Capture the cell that displays the provided text and extract its [x, y] central coordinate. 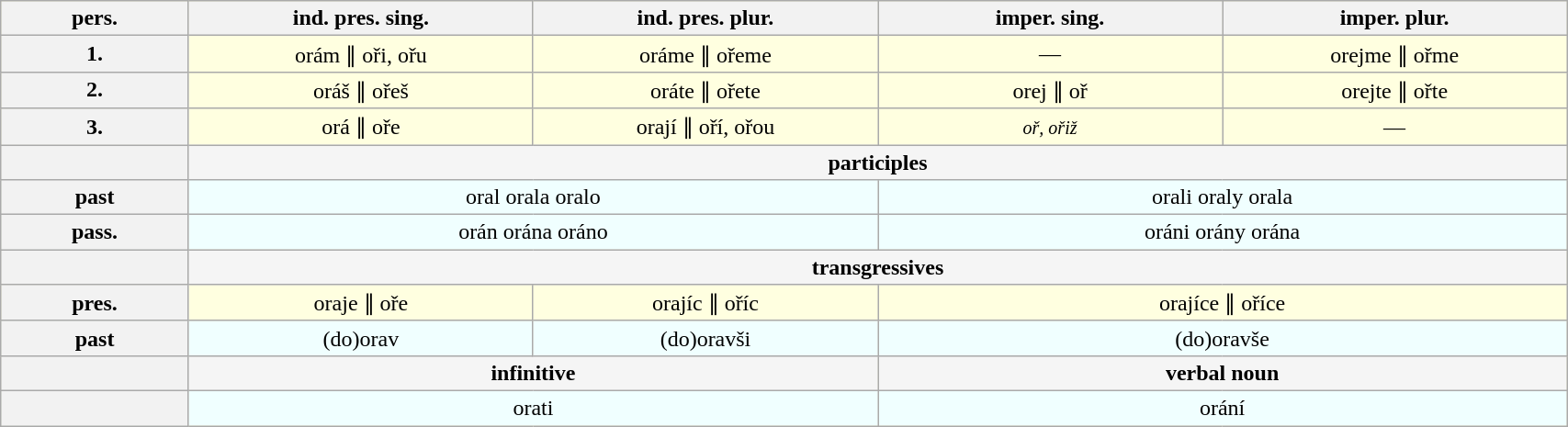
pres. [96, 303]
infinitive [533, 373]
orati [533, 408]
participles [877, 163]
orejte ∥ ořte [1394, 90]
oř, ořiž [1051, 127]
orajíc ∥ oříc [705, 303]
(do)orav [360, 338]
oráme ∥ ořeme [705, 54]
orán orána oráno [533, 232]
ind. pres. sing. [360, 18]
ind. pres. plur. [705, 18]
imper. plur. [1394, 18]
orejme ∥ ořme [1394, 54]
orají ∥ oří, ořou [705, 127]
pass. [96, 232]
3. [96, 127]
orej ∥ oř [1051, 90]
oráš ∥ ořeš [360, 90]
oraje ∥ oře [360, 303]
transgressives [877, 267]
oráni orány orána [1223, 232]
oral orala oralo [533, 197]
orajíce ∥ oříce [1223, 303]
orání [1223, 408]
verbal noun [1223, 373]
orá ∥ oře [360, 127]
pers. [96, 18]
1. [96, 54]
imper. sing. [1051, 18]
oráte ∥ ořete [705, 90]
(do)oravši [705, 338]
2. [96, 90]
(do)oravše [1223, 338]
orám ∥ oři, ořu [360, 54]
orali oraly orala [1223, 197]
